Identify which cell holds the provided text, then report its [X, Y] central coordinate. 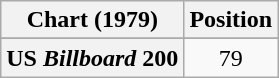
79 [231, 58]
Position [231, 20]
Chart (1979) [92, 20]
US Billboard 200 [92, 58]
